Identify which cell holds the provided text, then report its [x, y] central coordinate. 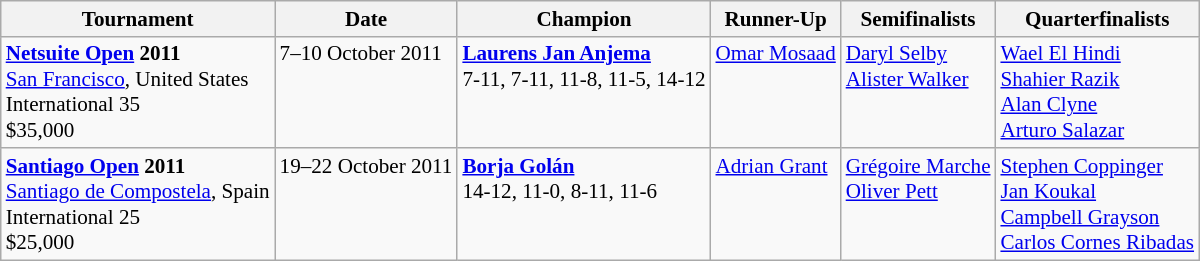
Wael El Hindi Shahier Razik Alan Clyne Arturo Salazar [1097, 92]
Quarterfinalists [1097, 18]
Adrian Grant [776, 204]
7–10 October 2011 [366, 92]
Borja Golán14-12, 11-0, 8-11, 11-6 [584, 204]
Netsuite Open 2011 San Francisco, United StatesInternational 35$35,000 [138, 92]
Santiago Open 2011 Santiago de Compostela, SpainInternational 25$25,000 [138, 204]
Semifinalists [918, 18]
Tournament [138, 18]
Grégoire Marche Oliver Pett [918, 204]
Omar Mosaad [776, 92]
Daryl Selby Alister Walker [918, 92]
Date [366, 18]
19–22 October 2011 [366, 204]
Laurens Jan Anjema7-11, 7-11, 11-8, 11-5, 14-12 [584, 92]
Runner-Up [776, 18]
Stephen Coppinger Jan Koukal Campbell Grayson Carlos Cornes Ribadas [1097, 204]
Champion [584, 18]
